Scan for the cell matching the given text and deliver its (X, Y) coordinate at center. 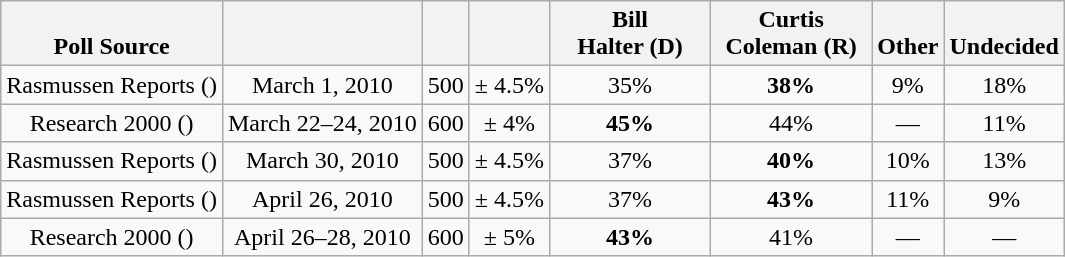
March 22–24, 2010 (322, 123)
41% (792, 237)
April 26–28, 2010 (322, 237)
March 30, 2010 (322, 161)
18% (1004, 85)
44% (792, 123)
35% (630, 85)
± 5% (509, 237)
March 1, 2010 (322, 85)
40% (792, 161)
10% (908, 161)
BillHalter (D) (630, 34)
45% (630, 123)
± 4% (509, 123)
Undecided (1004, 34)
38% (792, 85)
CurtisColeman (R) (792, 34)
April 26, 2010 (322, 199)
13% (1004, 161)
Other (908, 34)
Poll Source (112, 34)
